Pinpoint the cell where the given text exists, returning its [X, Y] midpoint coordinate. 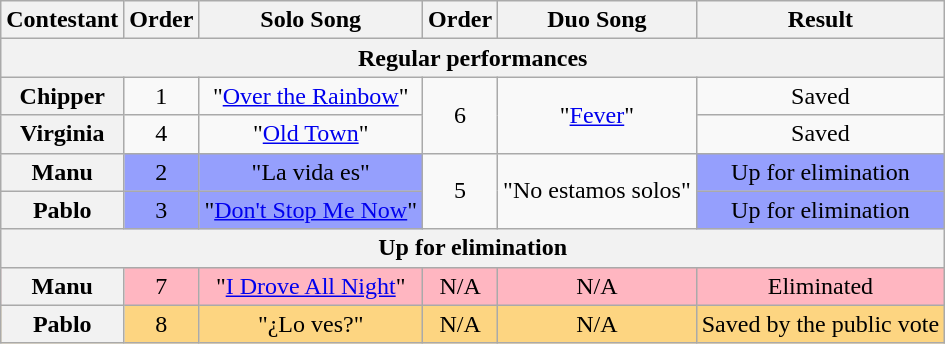
8 [162, 324]
5 [460, 191]
2 [162, 172]
4 [162, 134]
Contestant [62, 20]
Result [820, 20]
Saved by the public vote [820, 324]
Chipper [62, 96]
7 [162, 286]
Regular performances [473, 58]
"Old Town" [311, 134]
"Fever" [598, 115]
"I Drove All Night" [311, 286]
Duo Song [598, 20]
3 [162, 210]
Solo Song [311, 20]
Virginia [62, 134]
Eliminated [820, 286]
"Don't Stop Me Now" [311, 210]
"Over the Rainbow" [311, 96]
1 [162, 96]
6 [460, 115]
"La vida es" [311, 172]
"No estamos solos" [598, 191]
"¿Lo ves?" [311, 324]
